Extract the (x, y) coordinate from the center of the cell holding the provided text.  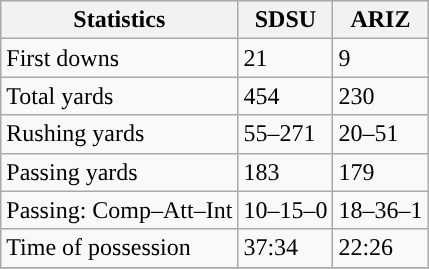
183 (286, 172)
20–51 (380, 134)
230 (380, 96)
10–15–0 (286, 210)
9 (380, 58)
454 (286, 96)
Total yards (120, 96)
ARIZ (380, 20)
Time of possession (120, 248)
37:34 (286, 248)
First downs (120, 58)
21 (286, 58)
Passing: Comp–Att–Int (120, 210)
179 (380, 172)
Rushing yards (120, 134)
Statistics (120, 20)
18–36–1 (380, 210)
55–271 (286, 134)
Passing yards (120, 172)
SDSU (286, 20)
22:26 (380, 248)
